From the cell containing the given text, extract its center point as [X, Y] coordinate. 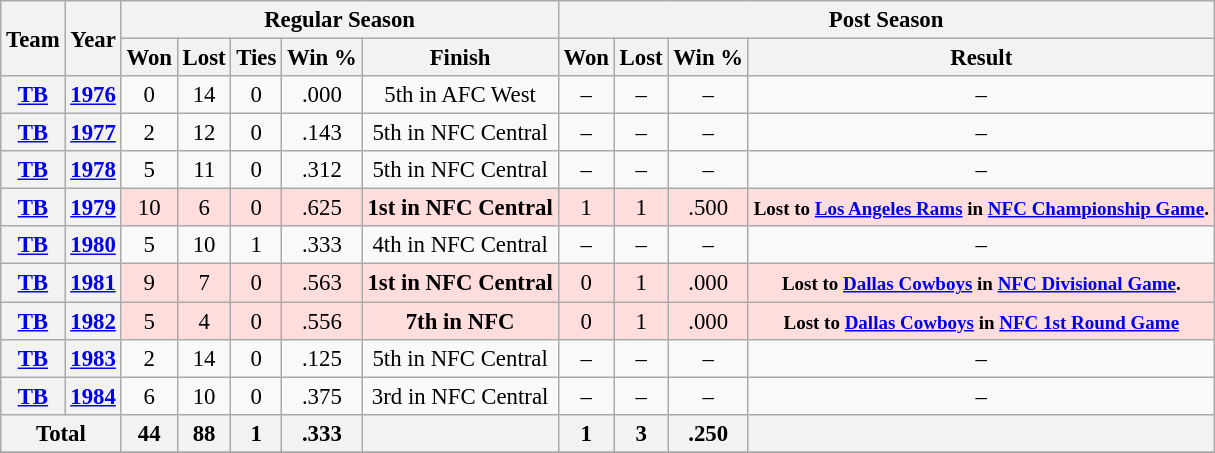
Post Season [886, 20]
11 [204, 170]
.625 [322, 208]
1976 [93, 95]
Team [33, 38]
.375 [322, 396]
44 [149, 433]
Total [61, 433]
.312 [322, 170]
1983 [93, 358]
4th in NFC Central [460, 245]
1981 [93, 283]
.125 [322, 358]
88 [204, 433]
7th in NFC [460, 321]
.250 [708, 433]
9 [149, 283]
1982 [93, 321]
Finish [460, 58]
4 [204, 321]
Lost to Los Angeles Rams in NFC Championship Game. [981, 208]
1977 [93, 133]
1979 [93, 208]
Lost to Dallas Cowboys in NFC 1st Round Game [981, 321]
3rd in NFC Central [460, 396]
Year [93, 38]
7 [204, 283]
12 [204, 133]
1978 [93, 170]
Regular Season [340, 20]
.500 [708, 208]
Result [981, 58]
.563 [322, 283]
1980 [93, 245]
5th in AFC West [460, 95]
Lost to Dallas Cowboys in NFC Divisional Game. [981, 283]
.143 [322, 133]
1984 [93, 396]
Ties [256, 58]
3 [641, 433]
.556 [322, 321]
